Return the [x, y] coordinate for the center point of the cell that contains the specified text.  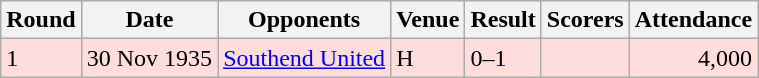
1 [41, 58]
Southend United [304, 58]
Venue [428, 20]
Scorers [585, 20]
Result [503, 20]
Attendance [693, 20]
0–1 [503, 58]
Round [41, 20]
30 Nov 1935 [149, 58]
Date [149, 20]
4,000 [693, 58]
H [428, 58]
Opponents [304, 20]
